Search for the cell housing the specified text and yield its (X, Y) center coordinate. 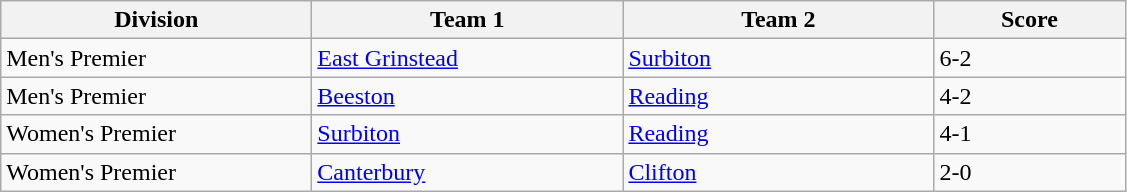
4-1 (1030, 134)
Team 1 (468, 20)
4-2 (1030, 96)
Canterbury (468, 172)
East Grinstead (468, 58)
Score (1030, 20)
Team 2 (778, 20)
Division (156, 20)
2-0 (1030, 172)
6-2 (1030, 58)
Beeston (468, 96)
Clifton (778, 172)
